Return [x, y] of the center of cell containing provided text 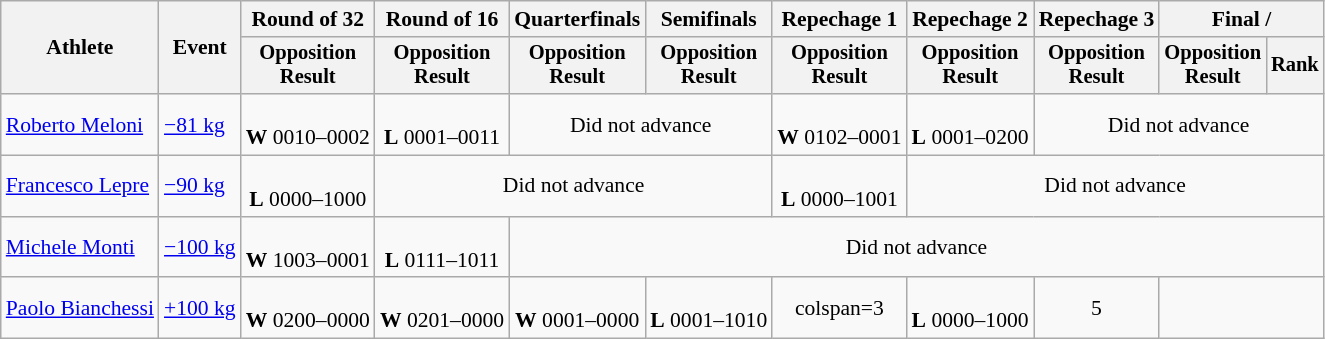
L 0001–0011 [442, 124]
Final / [1241, 19]
5 [1097, 308]
W 0010–0002 [308, 124]
Repechage 3 [1097, 19]
−81 kg [200, 124]
−100 kg [200, 248]
−90 kg [200, 186]
+100 kg [200, 308]
L 0000–1001 [839, 186]
Semifinals [708, 19]
W 1003–0001 [308, 248]
colspan=3 [839, 308]
Roberto Meloni [80, 124]
W 0102–0001 [839, 124]
L 0001–0200 [970, 124]
W 0200–0000 [308, 308]
Rank [1295, 66]
Repechage 2 [970, 19]
Repechage 1 [839, 19]
Quarterfinals [577, 19]
Paolo Bianchessi [80, 308]
Michele Monti [80, 248]
Event [200, 48]
W 0001–0000 [577, 308]
W 0201–0000 [442, 308]
L 0001–1010 [708, 308]
Athlete [80, 48]
Francesco Lepre [80, 186]
L 0111–1011 [442, 248]
Round of 16 [442, 19]
Round of 32 [308, 19]
